Identify which cell holds the provided text, then report its [x, y] central coordinate. 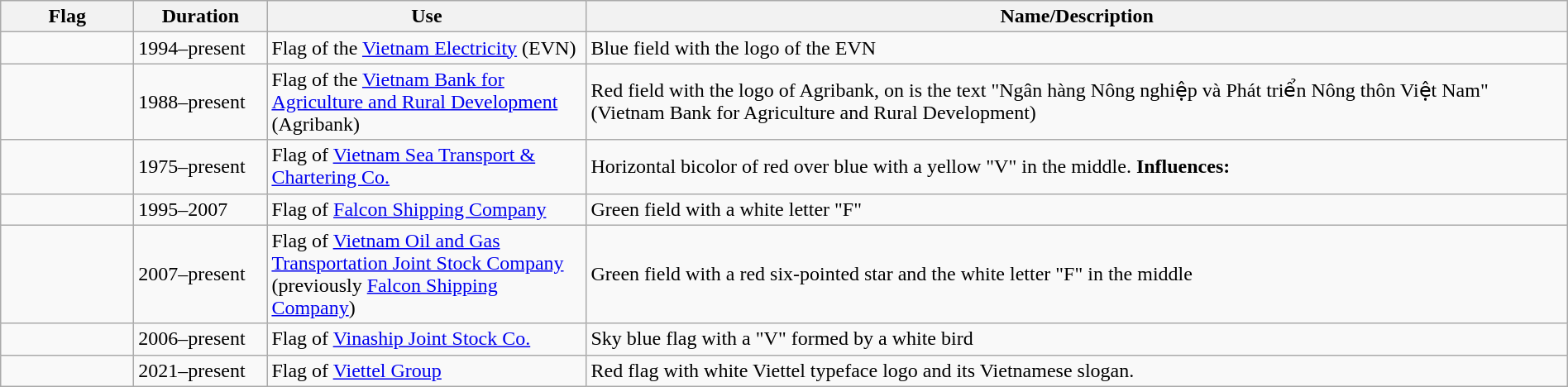
2021–present [200, 370]
Flag of Falcon Shipping Company [427, 209]
1994–present [200, 48]
Green field with a red six-pointed star and the white letter "F" in the middle [1077, 275]
Duration [200, 17]
2007–present [200, 275]
Horizontal bicolor of red over blue with a yellow "V" in the middle. Influences: [1077, 167]
Flag of the Vietnam Electricity (EVN) [427, 48]
Flag of Vinaship Joint Stock Co. [427, 339]
Name/Description [1077, 17]
Blue field with the logo of the EVN [1077, 48]
Flag of the Vietnam Bank for Agriculture and Rural Development (Agribank) [427, 102]
Use [427, 17]
2006–present [200, 339]
Green field with a white letter "F" [1077, 209]
Flag of Vietnam Sea Transport & Chartering Co. [427, 167]
Red flag with white Viettel typeface logo and its Vietnamese slogan. [1077, 370]
Sky blue flag with a "V" formed by a white bird [1077, 339]
1995–2007 [200, 209]
Flag [68, 17]
1975–present [200, 167]
1988–present [200, 102]
Flag of Viettel Group [427, 370]
Flag of Vietnam Oil and Gas Transportation Joint Stock Company (previously Falcon Shipping Company) [427, 275]
